Locate the cell with the specified text and output its [X, Y] center coordinate. 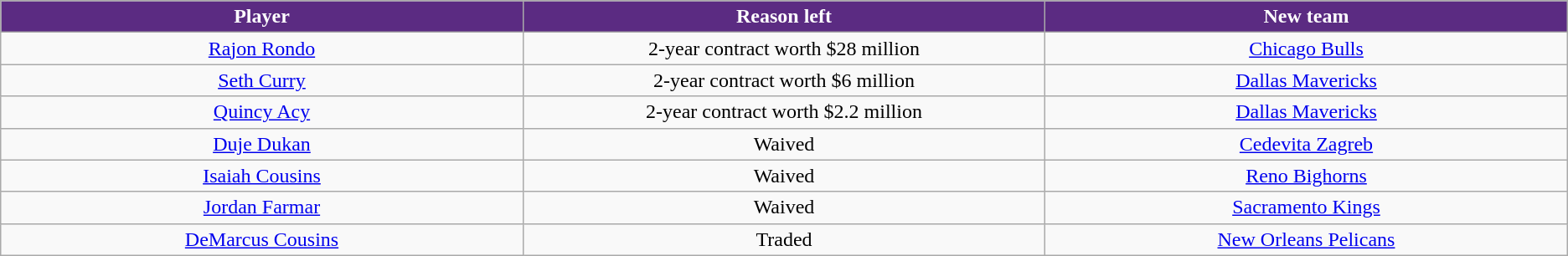
Duje Dukan [261, 144]
Sacramento Kings [1307, 207]
Chicago Bulls [1307, 49]
2-year contract worth $2.2 million [784, 112]
2-year contract worth $28 million [784, 49]
Jordan Farmar [261, 207]
New Orleans Pelicans [1307, 239]
Seth Curry [261, 80]
New team [1307, 17]
Player [261, 17]
Rajon Rondo [261, 49]
2-year contract worth $6 million [784, 80]
Reason left [784, 17]
DeMarcus Cousins [261, 239]
Isaiah Cousins [261, 176]
Reno Bighorns [1307, 176]
Cedevita Zagreb [1307, 144]
Quincy Acy [261, 112]
Traded [784, 239]
